For the text-containing cell, return its midpoint in (x, y) coordinate format. 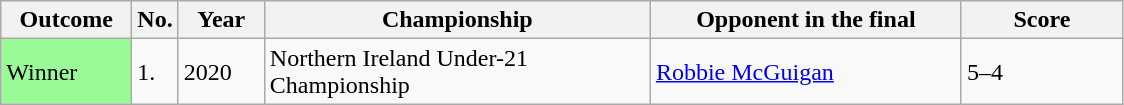
Winner (66, 72)
Championship (457, 20)
Robbie McGuigan (806, 72)
Year (221, 20)
2020 (221, 72)
No. (155, 20)
Opponent in the final (806, 20)
5–4 (1042, 72)
Score (1042, 20)
Outcome (66, 20)
Northern Ireland Under-21 Championship (457, 72)
1. (155, 72)
